For the text-containing cell, return its midpoint in [X, Y] coordinate format. 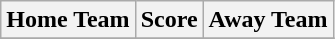
Away Team [268, 20]
Home Team [68, 20]
Score [169, 20]
